Return the [x, y] coordinate for the center point of the cell that contains the specified text.  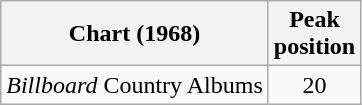
Billboard Country Albums [135, 85]
20 [314, 85]
Peakposition [314, 34]
Chart (1968) [135, 34]
